Capture the cell that displays the provided text and extract its (X, Y) central coordinate. 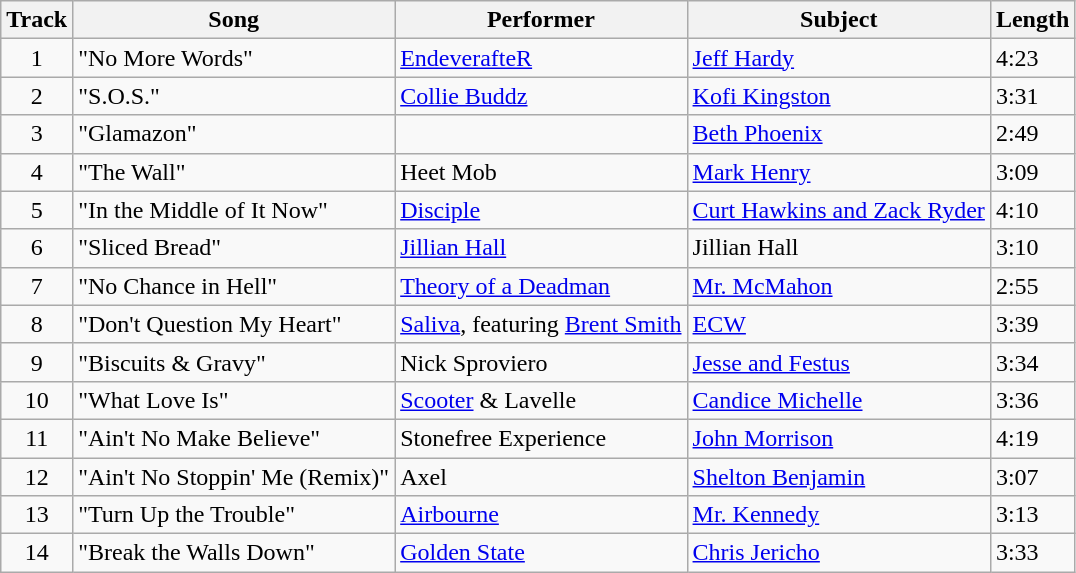
"Don't Question My Heart" (234, 324)
"Ain't No Make Believe" (234, 438)
Performer (541, 20)
3:07 (1032, 477)
2:49 (1032, 134)
14 (37, 553)
EndeverafteR (541, 58)
Jeff Hardy (838, 58)
4 (37, 172)
Theory of a Deadman (541, 286)
"Biscuits & Gravy" (234, 362)
3:31 (1032, 96)
Golden State (541, 553)
Heet Mob (541, 172)
ECW (838, 324)
Subject (838, 20)
Candice Michelle (838, 400)
Collie Buddz (541, 96)
Disciple (541, 210)
3:09 (1032, 172)
11 (37, 438)
4:23 (1032, 58)
Scooter & Lavelle (541, 400)
"In the Middle of It Now" (234, 210)
Jesse and Festus (838, 362)
John Morrison (838, 438)
6 (37, 248)
3 (37, 134)
2 (37, 96)
"What Love Is" (234, 400)
3:33 (1032, 553)
"S.O.S." (234, 96)
Nick Sproviero (541, 362)
Chris Jericho (838, 553)
"Glamazon" (234, 134)
12 (37, 477)
9 (37, 362)
Mark Henry (838, 172)
Curt Hawkins and Zack Ryder (838, 210)
Saliva, featuring Brent Smith (541, 324)
2:55 (1032, 286)
3:13 (1032, 515)
"Turn Up the Trouble" (234, 515)
Shelton Benjamin (838, 477)
Axel (541, 477)
3:39 (1032, 324)
3:34 (1032, 362)
10 (37, 400)
Length (1032, 20)
"Ain't No Stoppin' Me (Remix)" (234, 477)
3:36 (1032, 400)
8 (37, 324)
Airbourne (541, 515)
Beth Phoenix (838, 134)
3:10 (1032, 248)
Stonefree Experience (541, 438)
"Sliced Bread" (234, 248)
"No Chance in Hell" (234, 286)
1 (37, 58)
Track (37, 20)
"Break the Walls Down" (234, 553)
Mr. McMahon (838, 286)
"No More Words" (234, 58)
4:10 (1032, 210)
Song (234, 20)
13 (37, 515)
Kofi Kingston (838, 96)
5 (37, 210)
"The Wall" (234, 172)
7 (37, 286)
Mr. Kennedy (838, 515)
4:19 (1032, 438)
